Identify which cell holds the provided text, then report its (X, Y) central coordinate. 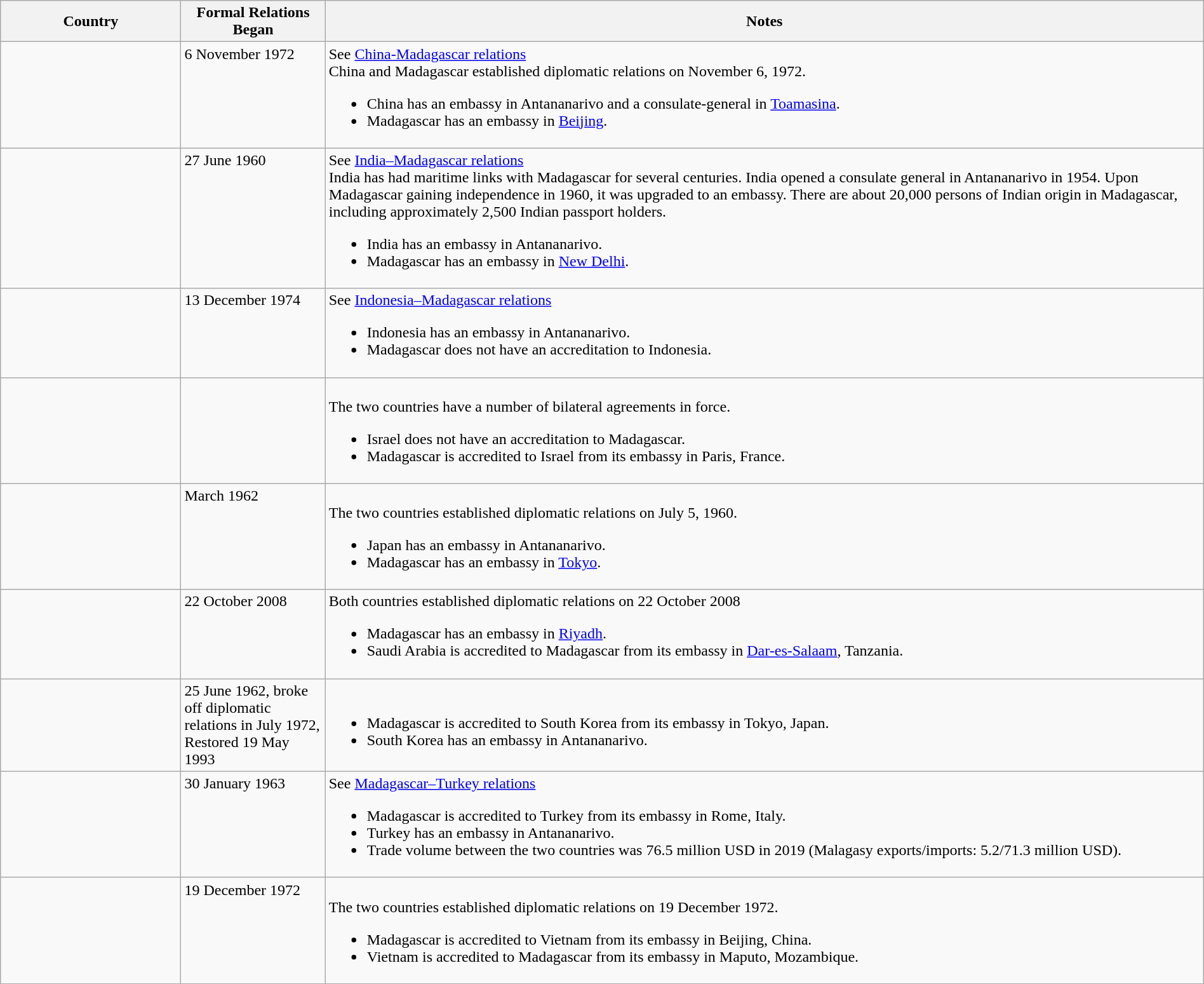
March 1962 (253, 536)
19 December 1972 (253, 930)
25 June 1962, broke off diplomatic relations in July 1972, Restored 19 May 1993 (253, 725)
22 October 2008 (253, 634)
Notes (765, 22)
Country (91, 22)
27 June 1960 (253, 219)
The two countries established diplomatic relations on July 5, 1960.Japan has an embassy in Antananarivo.Madagascar has an embassy in Tokyo. (765, 536)
Madagascar is accredited to South Korea from its embassy in Tokyo, Japan.South Korea has an embassy in Antananarivo. (765, 725)
13 December 1974 (253, 333)
Formal Relations Began (253, 22)
See Indonesia–Madagascar relationsIndonesia has an embassy in Antananarivo.Madagascar does not have an accreditation to Indonesia. (765, 333)
30 January 1963 (253, 825)
6 November 1972 (253, 95)
